Search for the cell housing the specified text and yield its [X, Y] center coordinate. 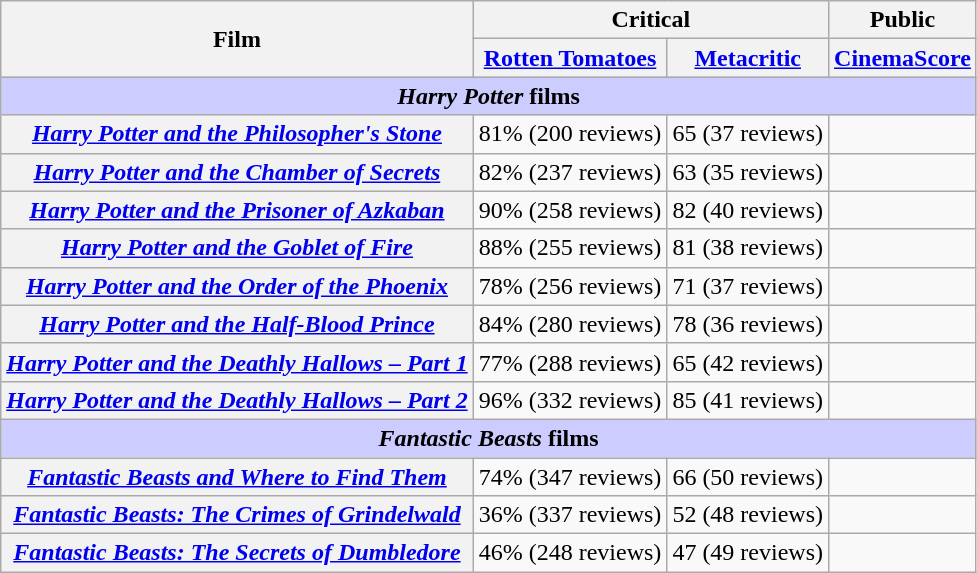
65 (37 reviews) [748, 134]
Metacritic [748, 58]
71 (37 reviews) [748, 286]
Harry Potter and the Philosopher's Stone [237, 134]
Film [237, 39]
Fantastic Beasts films [489, 438]
82 (40 reviews) [748, 210]
Harry Potter and the Chamber of Secrets [237, 172]
Rotten Tomatoes [570, 58]
46% (248 reviews) [570, 553]
Critical [650, 20]
81% (200 reviews) [570, 134]
47 (49 reviews) [748, 553]
78% (256 reviews) [570, 286]
Harry Potter films [489, 96]
Harry Potter and the Goblet of Fire [237, 248]
96% (332 reviews) [570, 400]
Fantastic Beasts: The Crimes of Grindelwald [237, 515]
63 (35 reviews) [748, 172]
CinemaScore [903, 58]
82% (237 reviews) [570, 172]
Harry Potter and the Deathly Hallows – Part 1 [237, 362]
Public [903, 20]
81 (38 reviews) [748, 248]
90% (258 reviews) [570, 210]
85 (41 reviews) [748, 400]
Harry Potter and the Prisoner of Azkaban [237, 210]
Fantastic Beasts: The Secrets of Dumbledore [237, 553]
66 (50 reviews) [748, 477]
Fantastic Beasts and Where to Find Them [237, 477]
52 (48 reviews) [748, 515]
Harry Potter and the Order of the Phoenix [237, 286]
84% (280 reviews) [570, 324]
65 (42 reviews) [748, 362]
Harry Potter and the Deathly Hallows – Part 2 [237, 400]
74% (347 reviews) [570, 477]
78 (36 reviews) [748, 324]
36% (337 reviews) [570, 515]
77% (288 reviews) [570, 362]
Harry Potter and the Half-Blood Prince [237, 324]
88% (255 reviews) [570, 248]
